Extract the (X, Y) coordinate from the center of the cell holding the provided text.  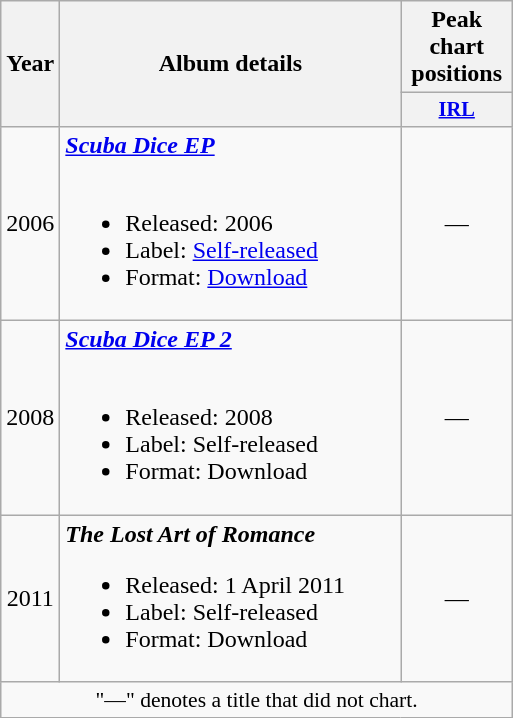
"—" denotes a title that did not chart. (257, 700)
2006 (30, 223)
Year (30, 64)
2008 (30, 418)
Scuba Dice EP 2 Released: 2008Label: Self-releasedFormat: Download (230, 418)
Album details (230, 64)
Peak chart positions (457, 47)
IRL (457, 110)
The Lost Art of RomanceReleased: 1 April 2011Label: Self-releasedFormat: Download (230, 598)
Scuba Dice EP Released: 2006Label: Self-releasedFormat: Download (230, 223)
2011 (30, 598)
